Return the [X, Y] coordinate for the center point of the cell that contains the specified text.  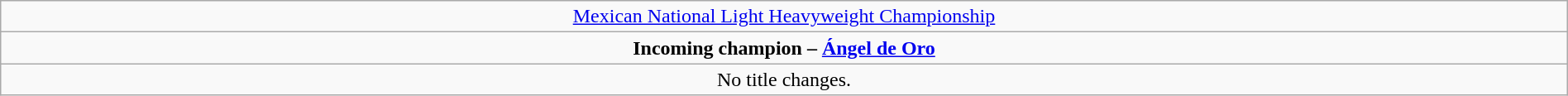
Incoming champion – Ángel de Oro [784, 48]
No title changes. [784, 79]
Mexican National Light Heavyweight Championship [784, 17]
